Extract the [x, y] coordinate from the center of the cell holding the provided text.  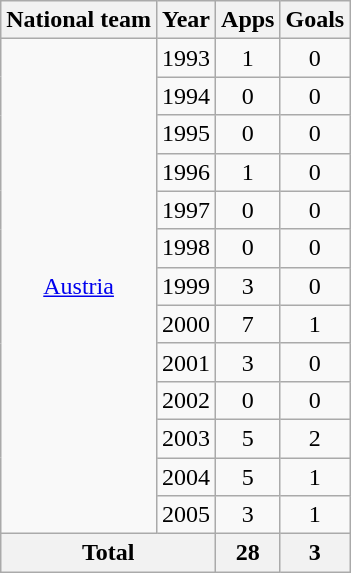
1996 [186, 172]
1994 [186, 96]
1999 [186, 286]
2 [315, 438]
Austria [79, 286]
2002 [186, 400]
2001 [186, 362]
28 [248, 553]
2000 [186, 324]
2005 [186, 515]
Year [186, 20]
1995 [186, 134]
1997 [186, 210]
Goals [315, 20]
Total [108, 553]
2003 [186, 438]
National team [79, 20]
1998 [186, 248]
1993 [186, 58]
2004 [186, 477]
Apps [248, 20]
7 [248, 324]
